Scan for the cell matching the given text and deliver its [x, y] coordinate at center. 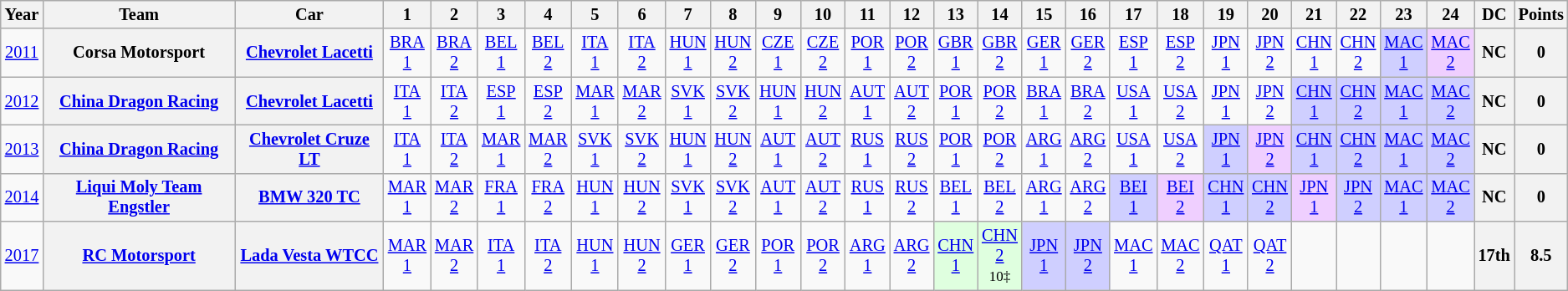
Lada Vesta WTCC [309, 256]
Points [1541, 14]
16 [1089, 14]
7 [688, 14]
8 [733, 14]
Car [309, 14]
2 [454, 14]
8.5 [1541, 256]
2014 [22, 197]
Liqui Moly Team Engstler [139, 197]
GBR1 [955, 53]
11 [868, 14]
20 [1269, 14]
18 [1180, 14]
QAT2 [1269, 256]
RC Motorsport [139, 256]
17th [1494, 256]
CZE1 [778, 53]
12 [912, 14]
6 [641, 14]
QAT1 [1226, 256]
3 [501, 14]
FRA2 [548, 197]
BMW 320 TC [309, 197]
23 [1403, 14]
15 [1044, 14]
13 [955, 14]
10 [823, 14]
Chevrolet Cruze LT [309, 149]
2017 [22, 256]
2013 [22, 149]
17 [1133, 14]
Year [22, 14]
BEI1 [1133, 197]
9 [778, 14]
2012 [22, 101]
24 [1450, 14]
Team [139, 14]
Corsa Motorsport [139, 53]
5 [595, 14]
CHN210‡ [1000, 256]
1 [407, 14]
19 [1226, 14]
DC [1494, 14]
21 [1315, 14]
2011 [22, 53]
4 [548, 14]
22 [1358, 14]
CZE2 [823, 53]
BEI2 [1180, 197]
FRA1 [501, 197]
GBR2 [1000, 53]
14 [1000, 14]
